Return (X, Y) of the center of cell containing provided text 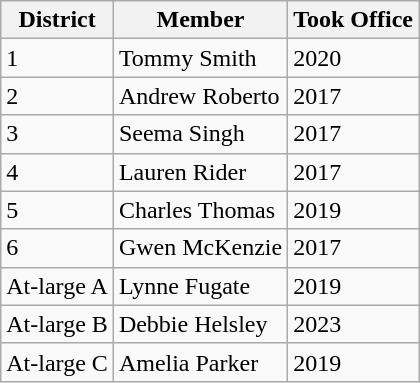
Seema Singh (200, 134)
Amelia Parker (200, 362)
Andrew Roberto (200, 96)
2023 (354, 324)
District (58, 20)
1 (58, 58)
Charles Thomas (200, 210)
Gwen McKenzie (200, 248)
4 (58, 172)
At-large A (58, 286)
5 (58, 210)
Took Office (354, 20)
3 (58, 134)
Lauren Rider (200, 172)
2020 (354, 58)
At-large B (58, 324)
At-large C (58, 362)
2 (58, 96)
Member (200, 20)
Debbie Helsley (200, 324)
6 (58, 248)
Lynne Fugate (200, 286)
Tommy Smith (200, 58)
